Capture the cell that displays the provided text and extract its (x, y) central coordinate. 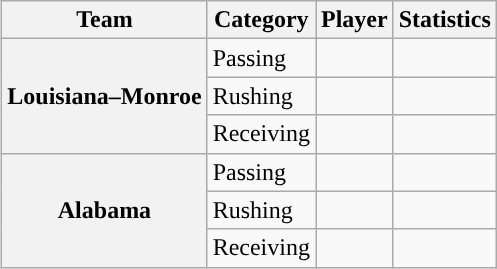
Category (261, 20)
Statistics (444, 20)
Alabama (104, 210)
Team (104, 20)
Louisiana–Monroe (104, 96)
Player (355, 20)
